Return (X, Y) of the center of cell containing provided text 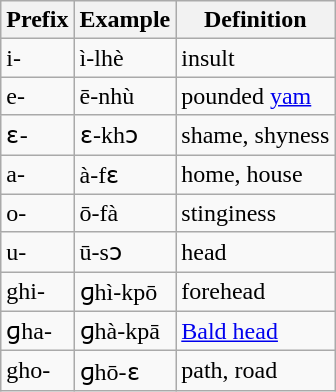
a- (38, 174)
insult (256, 58)
ɡha- (38, 331)
ō-fà (125, 213)
ɡhà-kpā (125, 331)
ɛ-khɔ (125, 135)
e- (38, 96)
gho- (38, 371)
ì-lhè (125, 58)
home, house (256, 174)
Example (125, 20)
ɡhì-kpō (125, 292)
ū-sɔ (125, 252)
ɛ- (38, 135)
Prefix (38, 20)
à-fɛ (125, 174)
ɡhō-ɛ (125, 371)
head (256, 252)
i- (38, 58)
path, road (256, 371)
stinginess (256, 213)
pounded yam (256, 96)
u- (38, 252)
Definition (256, 20)
shame, shyness (256, 135)
forehead (256, 292)
ē-nhù (125, 96)
ghi- (38, 292)
o- (38, 213)
Bald head (256, 331)
